Identify which cell holds the provided text, then report its (x, y) central coordinate. 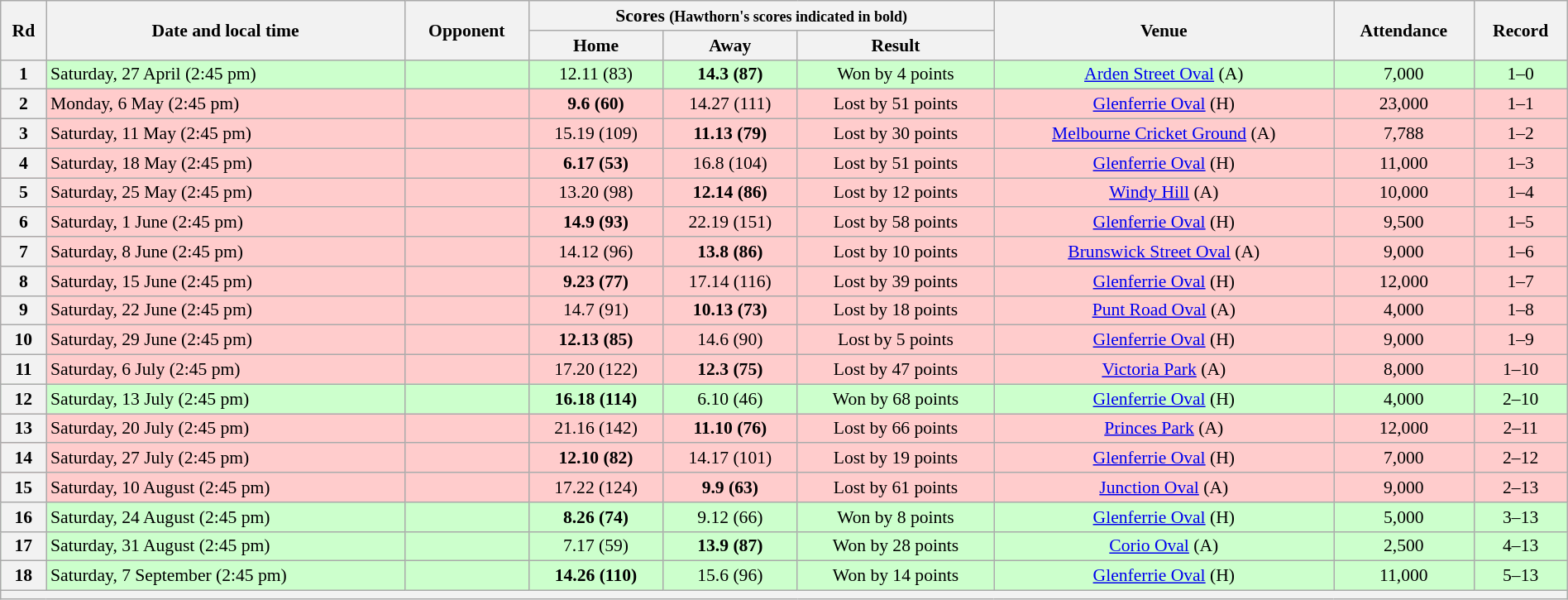
13.20 (98) (595, 193)
14.6 (90) (730, 340)
7 (23, 252)
Record (1520, 30)
Saturday, 24 August (2:45 pm) (225, 517)
Lost by 10 points (896, 252)
2–13 (1520, 487)
Lost by 12 points (896, 193)
Lost by 39 points (896, 281)
14 (23, 458)
7,788 (1404, 134)
Saturday, 11 May (2:45 pm) (225, 134)
Saturday, 20 July (2:45 pm) (225, 429)
6.10 (46) (730, 399)
13.8 (86) (730, 252)
Saturday, 10 August (2:45 pm) (225, 487)
9,500 (1404, 223)
14.3 (87) (730, 74)
11.10 (76) (730, 429)
1–9 (1520, 340)
Lost by 58 points (896, 223)
1–10 (1520, 370)
16 (23, 517)
6 (23, 223)
Won by 68 points (896, 399)
12.3 (75) (730, 370)
Lost by 18 points (896, 310)
Saturday, 18 May (2:45 pm) (225, 163)
1–2 (1520, 134)
Victoria Park (A) (1164, 370)
Rd (23, 30)
15.6 (96) (730, 576)
Won by 28 points (896, 546)
12.10 (82) (595, 458)
8 (23, 281)
Lost by 47 points (896, 370)
14.12 (96) (595, 252)
5–13 (1520, 576)
10,000 (1404, 193)
16.8 (104) (730, 163)
1–5 (1520, 223)
8.26 (74) (595, 517)
3 (23, 134)
23,000 (1404, 104)
15 (23, 487)
6.17 (53) (595, 163)
Monday, 6 May (2:45 pm) (225, 104)
Scores (Hawthorn's scores indicated in bold) (761, 16)
12.14 (86) (730, 193)
1 (23, 74)
2–12 (1520, 458)
17.22 (124) (595, 487)
5 (23, 193)
2,500 (1404, 546)
7.17 (59) (595, 546)
4 (23, 163)
14.9 (93) (595, 223)
Saturday, 13 July (2:45 pm) (225, 399)
Saturday, 8 June (2:45 pm) (225, 252)
9 (23, 310)
Saturday, 31 August (2:45 pm) (225, 546)
8,000 (1404, 370)
15.19 (109) (595, 134)
Princes Park (A) (1164, 429)
Saturday, 22 June (2:45 pm) (225, 310)
1–0 (1520, 74)
1–6 (1520, 252)
Opponent (466, 30)
1–3 (1520, 163)
Brunswick Street Oval (A) (1164, 252)
Venue (1164, 30)
12.13 (85) (595, 340)
9.6 (60) (595, 104)
4–13 (1520, 546)
12.11 (83) (595, 74)
5,000 (1404, 517)
9.23 (77) (595, 281)
2–11 (1520, 429)
Home (595, 46)
Punt Road Oval (A) (1164, 310)
1–4 (1520, 193)
13.9 (87) (730, 546)
Arden Street Oval (A) (1164, 74)
3–13 (1520, 517)
Saturday, 15 June (2:45 pm) (225, 281)
Melbourne Cricket Ground (A) (1164, 134)
Saturday, 7 September (2:45 pm) (225, 576)
14.27 (111) (730, 104)
12 (23, 399)
Lost by 5 points (896, 340)
1–8 (1520, 310)
Saturday, 27 July (2:45 pm) (225, 458)
Saturday, 29 June (2:45 pm) (225, 340)
1–1 (1520, 104)
17 (23, 546)
Windy Hill (A) (1164, 193)
Won by 14 points (896, 576)
9.12 (66) (730, 517)
14.26 (110) (595, 576)
Saturday, 27 April (2:45 pm) (225, 74)
Saturday, 1 June (2:45 pm) (225, 223)
10 (23, 340)
Won by 4 points (896, 74)
Saturday, 25 May (2:45 pm) (225, 193)
17.14 (116) (730, 281)
Lost by 66 points (896, 429)
22.19 (151) (730, 223)
16.18 (114) (595, 399)
1–7 (1520, 281)
13 (23, 429)
11 (23, 370)
10.13 (73) (730, 310)
Away (730, 46)
Attendance (1404, 30)
18 (23, 576)
Junction Oval (A) (1164, 487)
Saturday, 6 July (2:45 pm) (225, 370)
2 (23, 104)
14.7 (91) (595, 310)
14.17 (101) (730, 458)
21.16 (142) (595, 429)
Lost by 30 points (896, 134)
Result (896, 46)
11.13 (79) (730, 134)
9.9 (63) (730, 487)
Lost by 61 points (896, 487)
Date and local time (225, 30)
Lost by 19 points (896, 458)
Corio Oval (A) (1164, 546)
2–10 (1520, 399)
Won by 8 points (896, 517)
17.20 (122) (595, 370)
